Identify which cell holds the provided text, then report its [x, y] central coordinate. 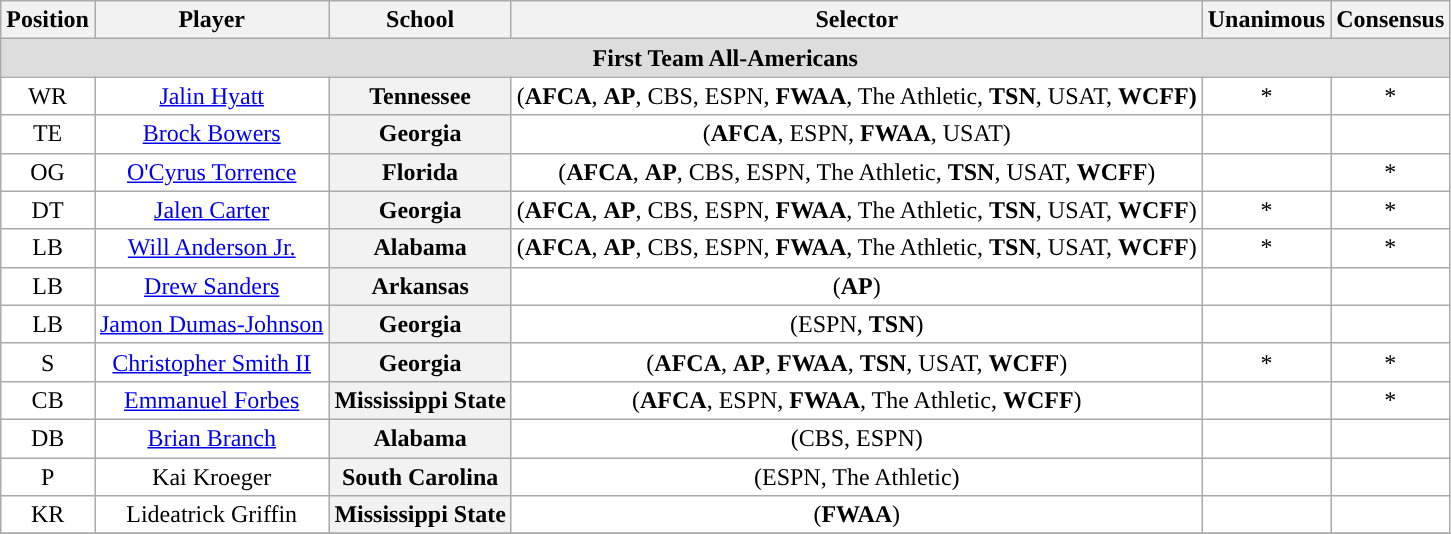
DT [48, 210]
Jalen Carter [211, 210]
(ESPN, TSN) [856, 324]
First Team All-Americans [726, 58]
Brian Branch [211, 438]
Position [48, 20]
OG [48, 172]
(AFCA, AP, FWAA, TSN, USAT, WCFF) [856, 362]
Jalin Hyatt [211, 96]
Tennessee [420, 96]
Selector [856, 20]
Arkansas [420, 286]
Brock Bowers [211, 134]
KR [48, 515]
TE [48, 134]
DB [48, 438]
(AP) [856, 286]
(AFCA, AP, CBS, ESPN, The Athletic, TSN, USAT, WCFF) [856, 172]
Drew Sanders [211, 286]
Jamon Dumas-Johnson [211, 324]
(AFCA, ESPN, FWAA, The Athletic, WCFF) [856, 400]
Kai Kroeger [211, 477]
WR [48, 96]
(ESPN, The Athletic) [856, 477]
(FWAA) [856, 515]
School [420, 20]
Christopher Smith II [211, 362]
Will Anderson Jr. [211, 248]
Lideatrick Griffin [211, 515]
CB [48, 400]
Player [211, 20]
Emmanuel Forbes [211, 400]
P [48, 477]
(AFCA, ESPN, FWAA, USAT) [856, 134]
(CBS, ESPN) [856, 438]
Unanimous [1266, 20]
O'Cyrus Torrence [211, 172]
South Carolina [420, 477]
Consensus [1390, 20]
S [48, 362]
Florida [420, 172]
